Detect which cell encompasses the target text, then output its (x, y) center coordinate. 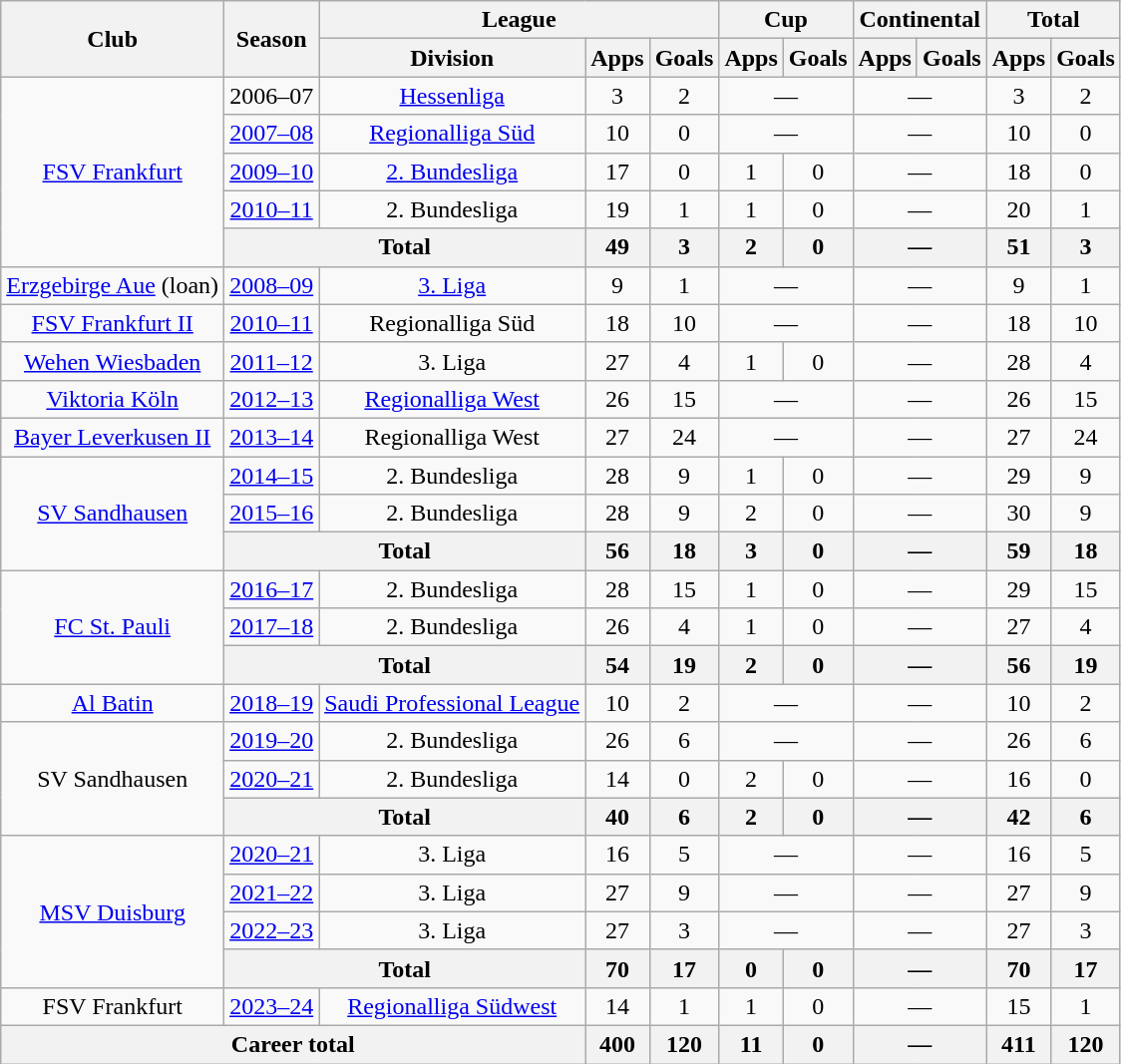
2019–20 (271, 741)
2013–14 (271, 437)
Saudi Professional League (453, 703)
20 (1018, 209)
59 (1018, 551)
411 (1018, 1044)
51 (1018, 247)
FC St. Pauli (113, 627)
2018–19 (271, 703)
Al Batin (113, 703)
Division (453, 58)
Club (113, 39)
Career total (293, 1044)
2016–17 (271, 589)
2015–16 (271, 514)
49 (617, 247)
2012–13 (271, 399)
11 (751, 1044)
2009–10 (271, 172)
2008–09 (271, 285)
2021–22 (271, 892)
Regionalliga Südwest (453, 1006)
MSV Duisburg (113, 911)
Continental (920, 20)
Erzgebirge Aue (loan) (113, 285)
2006–07 (271, 96)
Hessenliga (453, 96)
42 (1018, 817)
2014–15 (271, 476)
40 (617, 817)
2023–24 (271, 1006)
Cup (786, 20)
2017–18 (271, 627)
Wehen Wiesbaden (113, 361)
League (519, 20)
2007–08 (271, 134)
54 (617, 665)
2011–12 (271, 361)
Bayer Leverkusen II (113, 437)
Season (271, 39)
400 (617, 1044)
2022–23 (271, 930)
30 (1018, 514)
Viktoria Köln (113, 399)
FSV Frankfurt II (113, 323)
